Scan for the cell matching the given text and deliver its (X, Y) coordinate at center. 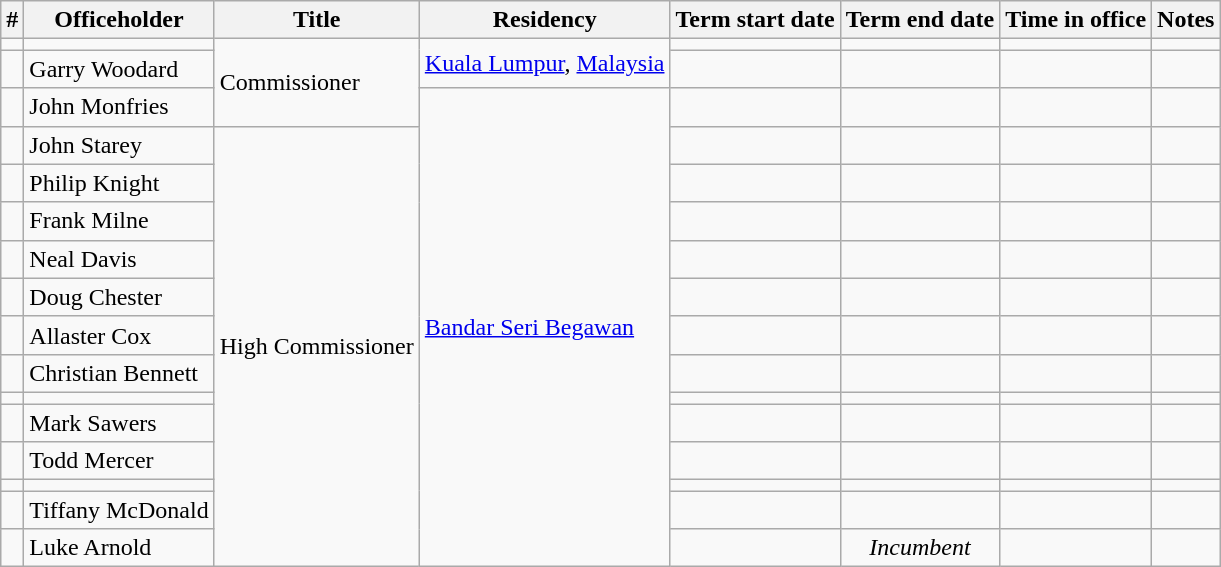
Todd Mercer (119, 461)
Philip Knight (119, 183)
Neal Davis (119, 259)
Time in office (1076, 20)
John Monfries (119, 107)
Term end date (920, 20)
Tiffany McDonald (119, 510)
Title (316, 20)
Bandar Seri Begawan (544, 328)
Officeholder (119, 20)
Commissioner (316, 82)
Christian Bennett (119, 373)
Doug Chester (119, 297)
Mark Sawers (119, 423)
Garry Woodard (119, 69)
# (12, 20)
Frank Milne (119, 221)
Allaster Cox (119, 335)
Luke Arnold (119, 548)
Notes (1186, 20)
Incumbent (920, 548)
Residency (544, 20)
John Starey (119, 145)
Term start date (755, 20)
High Commissioner (316, 346)
Kuala Lumpur, Malaysia (544, 64)
